Find where the given text appears and provide that cell's center as (X, Y) coordinate. 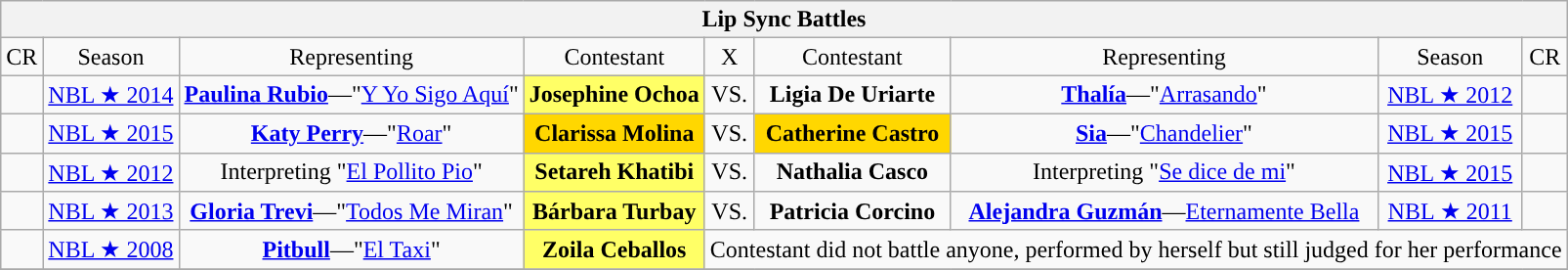
Interpreting "Se dice de mi" (1165, 172)
NBL ★ 2011 (1450, 211)
Alejandra Guzmán—Eternamente Bella (1165, 211)
Pitbull—"El Taxi" (352, 249)
Catherine Castro (852, 133)
Contestant did not battle anyone, performed by herself but still judged for her performance (1135, 249)
Sia—"Chandelier" (1165, 133)
Clarissa Molina (614, 133)
Josephine Ochoa (614, 95)
Katy Perry—"Roar" (352, 133)
Interpreting "El Pollito Pio" (352, 172)
X (729, 57)
Ligia De Uriarte (852, 95)
Gloria Trevi—"Todos Me Miran" (352, 211)
NBL ★ 2013 (111, 211)
Lip Sync Battles (784, 20)
Paulina Rubio—"Y Yo Sigo Aquí" (352, 95)
Thalía—"Arrasando" (1165, 95)
Patricia Corcino (852, 211)
Setareh Khatibi (614, 172)
Nathalia Casco (852, 172)
Zoila Ceballos (614, 249)
NBL ★ 2014 (111, 95)
NBL ★ 2008 (111, 249)
Bárbara Turbay (614, 211)
